Extract the (X, Y) coordinate from the center of the cell holding the provided text.  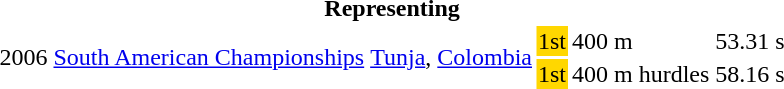
400 m hurdles (640, 74)
South American Championships (209, 58)
Tunja, Colombia (452, 58)
400 m (640, 41)
